Extract the [x, y] coordinate from the center of the cell holding the provided text.  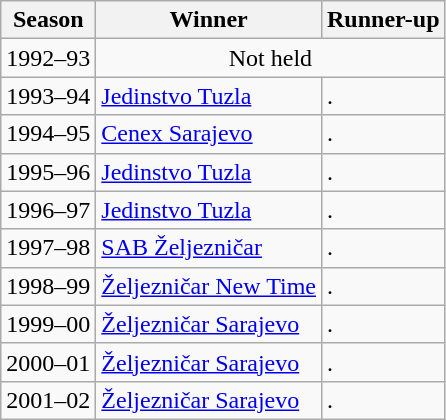
SAB Željezničar [209, 248]
1994–95 [48, 134]
1992–93 [48, 58]
Željezničar New Time [209, 286]
1999–00 [48, 324]
Not held [270, 58]
Winner [209, 20]
1993–94 [48, 96]
Runner-up [383, 20]
Season [48, 20]
2001–02 [48, 400]
1997–98 [48, 248]
2000–01 [48, 362]
1996–97 [48, 210]
1995–96 [48, 172]
Cenex Sarajevo [209, 134]
1998–99 [48, 286]
